Determine the (x, y) coordinate at the center of the cell enclosing the given text.  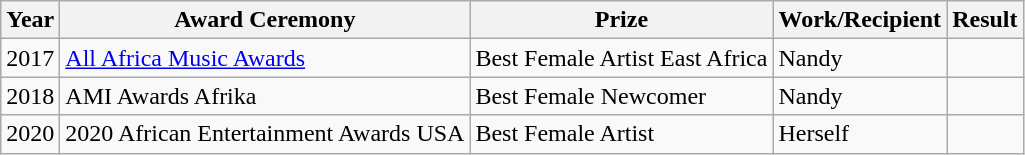
2020 African Entertainment Awards USA (265, 134)
Herself (860, 134)
Work/Recipient (860, 20)
AMI Awards Afrika (265, 96)
All Africa Music Awards (265, 58)
2017 (30, 58)
Best Female Artist East Africa (622, 58)
Best Female Artist (622, 134)
2018 (30, 96)
Prize (622, 20)
Result (985, 20)
2020 (30, 134)
Best Female Newcomer (622, 96)
Year (30, 20)
Award Ceremony (265, 20)
